Scan for the cell matching the given text and deliver its (X, Y) coordinate at center. 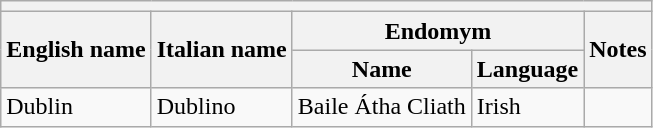
Baile Átha Cliath (382, 107)
Dublino (222, 107)
Language (527, 69)
Endomym (438, 31)
Dublin (76, 107)
Irish (527, 107)
English name (76, 50)
Notes (618, 50)
Italian name (222, 50)
Name (382, 69)
